From the cell containing the given text, extract its center point as (x, y) coordinate. 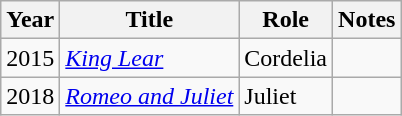
Role (286, 20)
Cordelia (286, 58)
Year (30, 20)
King Lear (150, 58)
Romeo and Juliet (150, 96)
2018 (30, 96)
Title (150, 20)
Notes (367, 20)
Juliet (286, 96)
2015 (30, 58)
